Identify which cell holds the provided text, then report its (x, y) central coordinate. 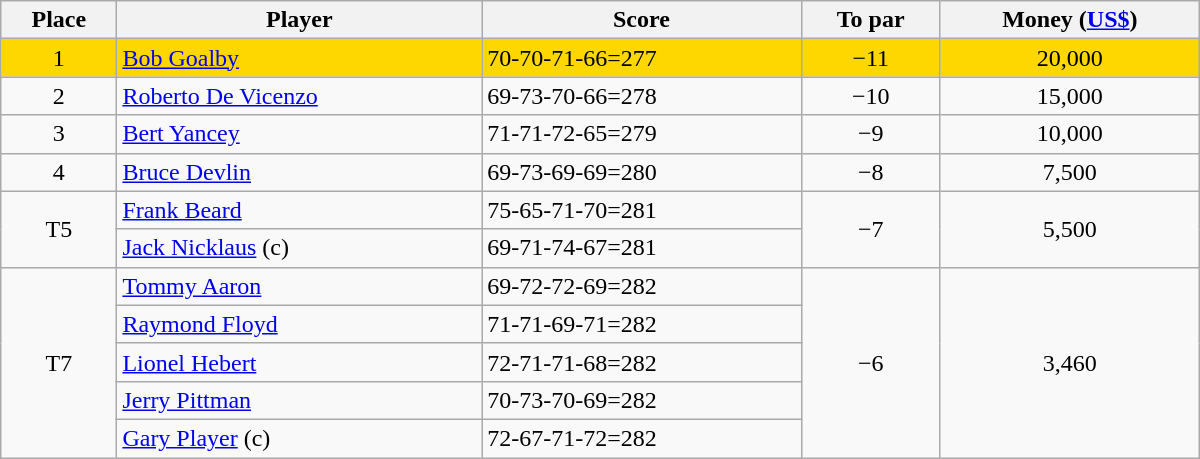
−6 (870, 362)
Raymond Floyd (300, 324)
2 (59, 96)
69-73-70-66=278 (642, 96)
72-71-71-68=282 (642, 362)
−9 (870, 134)
−11 (870, 58)
To par (870, 20)
Bruce Devlin (300, 172)
Bob Goalby (300, 58)
T7 (59, 362)
71-71-72-65=279 (642, 134)
Frank Beard (300, 210)
72-67-71-72=282 (642, 438)
10,000 (1070, 134)
3,460 (1070, 362)
5,500 (1070, 229)
Place (59, 20)
7,500 (1070, 172)
Player (300, 20)
Bert Yancey (300, 134)
−8 (870, 172)
3 (59, 134)
−7 (870, 229)
70-70-71-66=277 (642, 58)
Tommy Aaron (300, 286)
75-65-71-70=281 (642, 210)
−10 (870, 96)
Money (US$) (1070, 20)
20,000 (1070, 58)
T5 (59, 229)
70-73-70-69=282 (642, 400)
4 (59, 172)
Jack Nicklaus (c) (300, 248)
69-72-72-69=282 (642, 286)
Gary Player (c) (300, 438)
69-73-69-69=280 (642, 172)
Jerry Pittman (300, 400)
69-71-74-67=281 (642, 248)
Lionel Hebert (300, 362)
71-71-69-71=282 (642, 324)
15,000 (1070, 96)
Roberto De Vicenzo (300, 96)
1 (59, 58)
Score (642, 20)
